Locate the cell with the specified text and output its (X, Y) center coordinate. 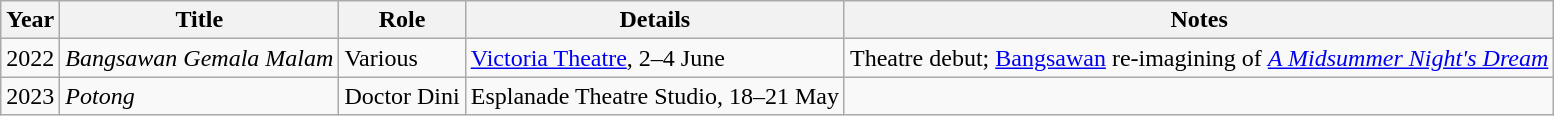
Various (402, 58)
Victoria Theatre, 2–4 June (654, 58)
Esplanade Theatre Studio, 18–21 May (654, 96)
Doctor Dini (402, 96)
Title (200, 20)
Year (30, 20)
2022 (30, 58)
Role (402, 20)
Details (654, 20)
Potong (200, 96)
Notes (1198, 20)
2023 (30, 96)
Theatre debut; Bangsawan re-imagining of A Midsummer Night's Dream (1198, 58)
Bangsawan Gemala Malam (200, 58)
